Provide the [x, y] coordinate of the cell's center where the given text is located.  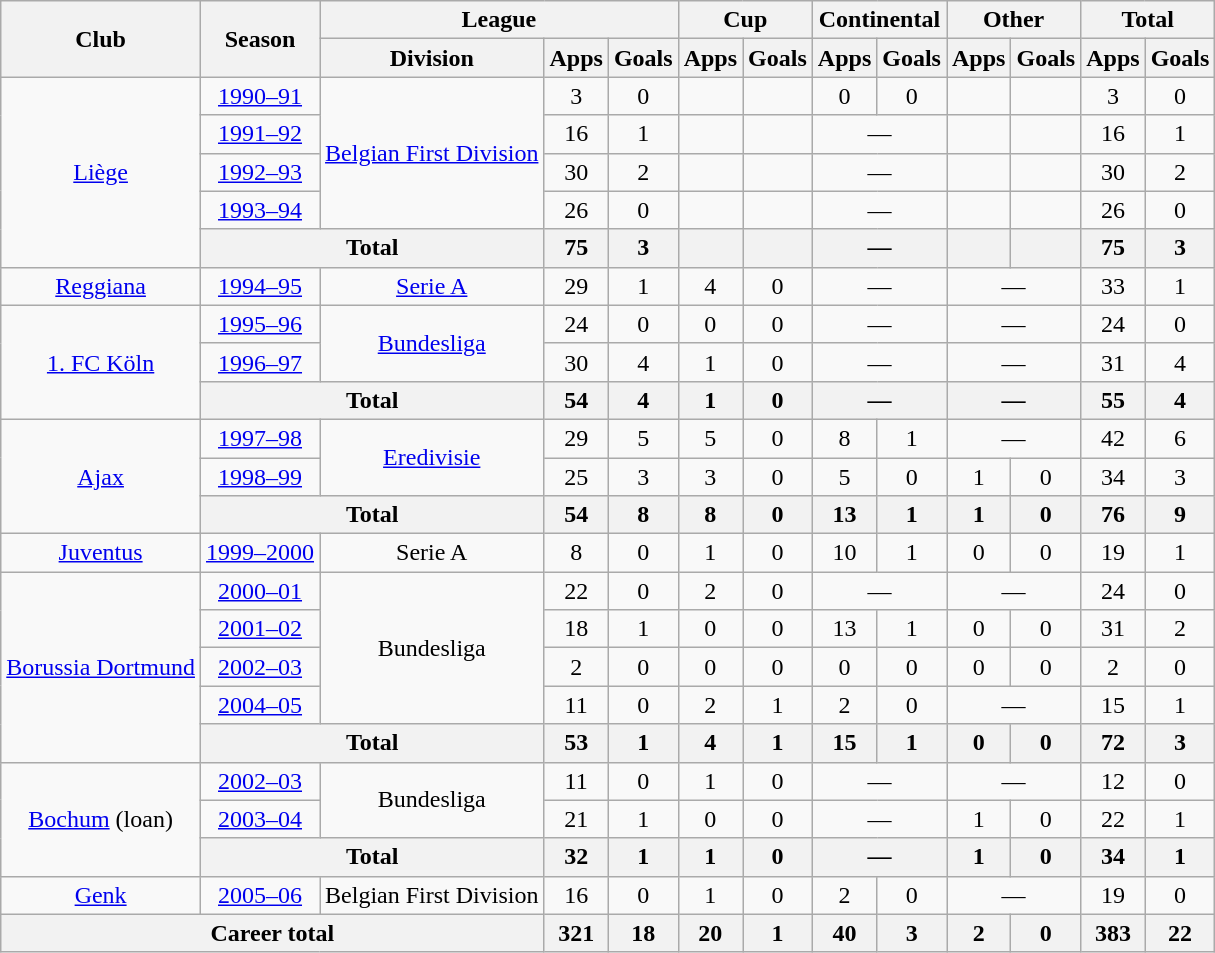
1990–91 [260, 96]
Liège [101, 172]
1991–92 [260, 134]
1995–96 [260, 324]
1992–93 [260, 172]
1. FC Köln [101, 362]
Continental [879, 20]
20 [710, 933]
383 [1113, 933]
32 [576, 857]
Other [1013, 20]
1996–97 [260, 362]
55 [1113, 400]
Bochum (loan) [101, 819]
33 [1113, 286]
1993–94 [260, 210]
1998–99 [260, 477]
1999–2000 [260, 553]
Juventus [101, 553]
2000–01 [260, 591]
1994–95 [260, 286]
21 [576, 819]
2003–04 [260, 819]
1997–98 [260, 438]
Borussia Dortmund [101, 667]
53 [576, 743]
2001–02 [260, 629]
2004–05 [260, 705]
Genk [101, 895]
25 [576, 477]
76 [1113, 515]
10 [844, 553]
6 [1180, 438]
12 [1113, 781]
Ajax [101, 476]
Club [101, 39]
League [500, 20]
Division [432, 58]
Eredivisie [432, 457]
Cup [745, 20]
72 [1113, 743]
Reggiana [101, 286]
Career total [272, 933]
2005–06 [260, 895]
9 [1180, 515]
321 [576, 933]
42 [1113, 438]
Season [260, 39]
40 [844, 933]
